Find where the given text appears and provide that cell's center as [x, y] coordinate. 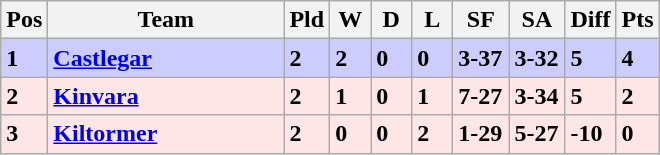
Castlegar [166, 58]
3 [24, 134]
3-34 [537, 96]
SF [481, 20]
Team [166, 20]
SA [537, 20]
Diff [590, 20]
Pts [638, 20]
1-29 [481, 134]
L [432, 20]
4 [638, 58]
3-32 [537, 58]
5-27 [537, 134]
Pos [24, 20]
D [392, 20]
Kinvara [166, 96]
W [350, 20]
-10 [590, 134]
7-27 [481, 96]
Pld [307, 20]
3-37 [481, 58]
Kiltormer [166, 134]
